Detect which cell encompasses the target text, then output its [x, y] center coordinate. 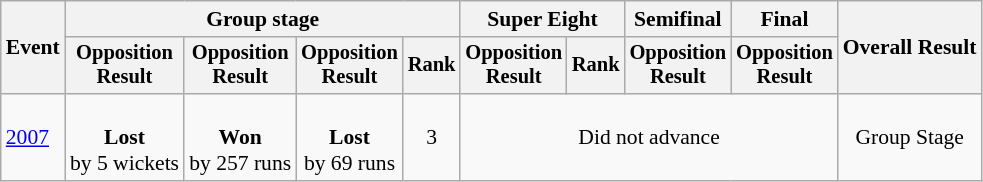
Group Stage [910, 138]
Won by 257 runs [240, 138]
Event [33, 48]
Semifinal [678, 19]
Final [784, 19]
Overall Result [910, 48]
3 [432, 138]
Lost by 5 wickets [124, 138]
Did not advance [648, 138]
2007 [33, 138]
Lost by 69 runs [350, 138]
Group stage [263, 19]
Super Eight [542, 19]
